From the cell containing the given text, extract its center point as (x, y) coordinate. 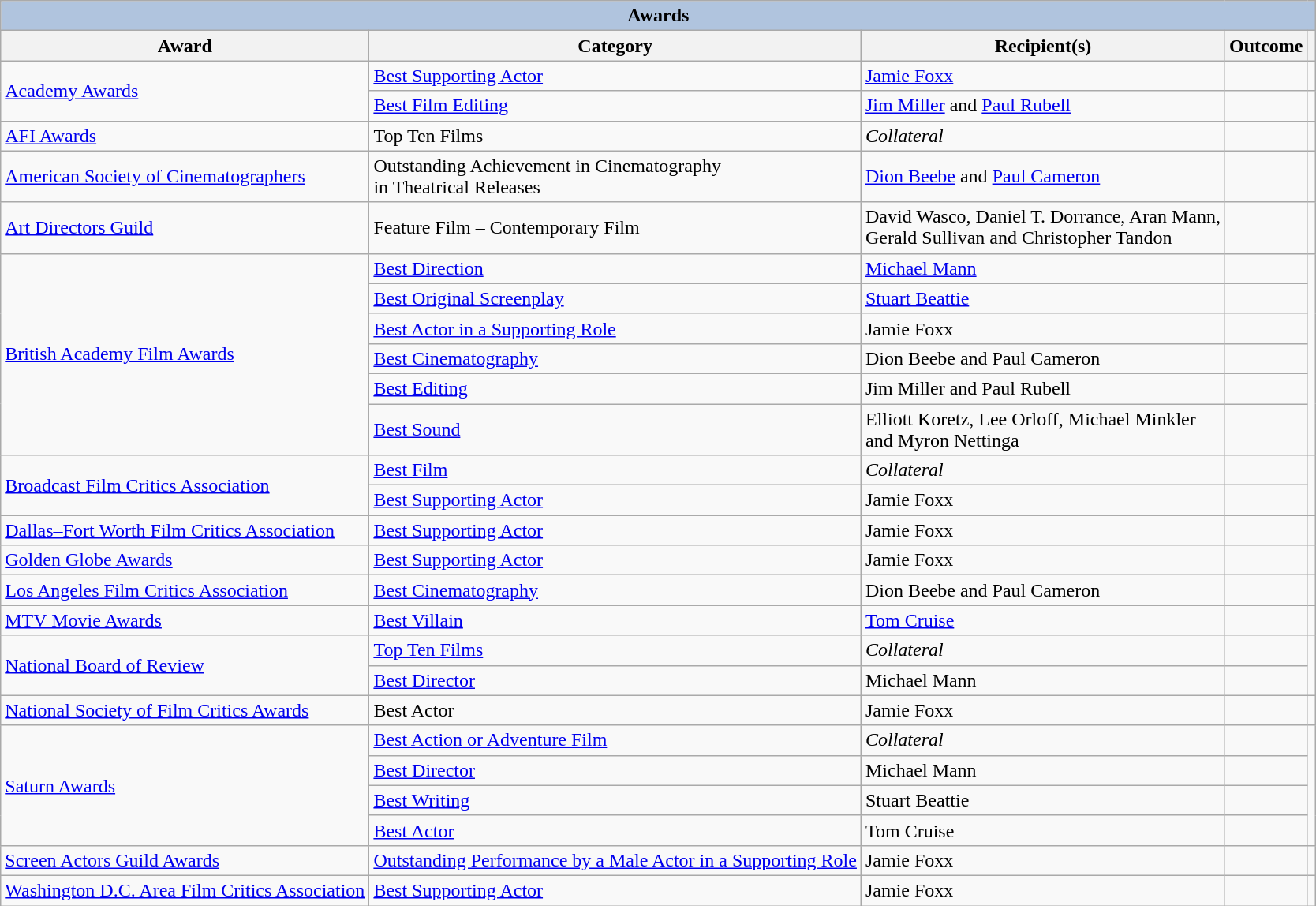
British Academy Film Awards (185, 354)
Art Directors Guild (185, 227)
David Wasco, Daniel T. Dorrance, Aran Mann,Gerald Sullivan and Christopher Tandon (1043, 227)
Best Actor in a Supporting Role (615, 328)
Los Angeles Film Critics Association (185, 590)
AFI Awards (185, 136)
Best Editing (615, 388)
Best Writing (615, 800)
National Society of Film Critics Awards (185, 710)
Outstanding Achievement in Cinematographyin Theatrical Releases (615, 177)
Outstanding Performance by a Male Actor in a Supporting Role (615, 860)
Elliott Koretz, Lee Orloff, Michael Minklerand Myron Nettinga (1043, 429)
MTV Movie Awards (185, 620)
Washington D.C. Area Film Critics Association (185, 890)
Feature Film – Contemporary Film (615, 227)
Best Action or Adventure Film (615, 740)
Golden Globe Awards (185, 560)
Screen Actors Guild Awards (185, 860)
Outcome (1266, 46)
Best Villain (615, 620)
Academy Awards (185, 91)
Best Original Screenplay (615, 298)
Best Direction (615, 268)
Saturn Awards (185, 785)
Best Film (615, 470)
Dallas–Fort Worth Film Critics Association (185, 530)
Category (615, 46)
Award (185, 46)
National Board of Review (185, 665)
Best Film Editing (615, 106)
Awards (658, 16)
Best Sound (615, 429)
Recipient(s) (1043, 46)
Broadcast Film Critics Association (185, 485)
American Society of Cinematographers (185, 177)
